Provide the (x, y) coordinate of the cell's center where the given text is located.  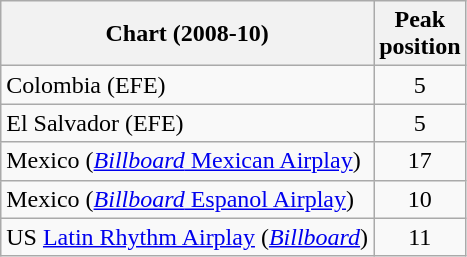
Chart (2008-10) (188, 34)
11 (420, 237)
Peakposition (420, 34)
17 (420, 161)
Colombia (EFE) (188, 85)
Mexico (Billboard Espanol Airplay) (188, 199)
10 (420, 199)
El Salvador (EFE) (188, 123)
Mexico (Billboard Mexican Airplay) (188, 161)
US Latin Rhythm Airplay (Billboard) (188, 237)
